Identify which cell holds the provided text, then report its (x, y) central coordinate. 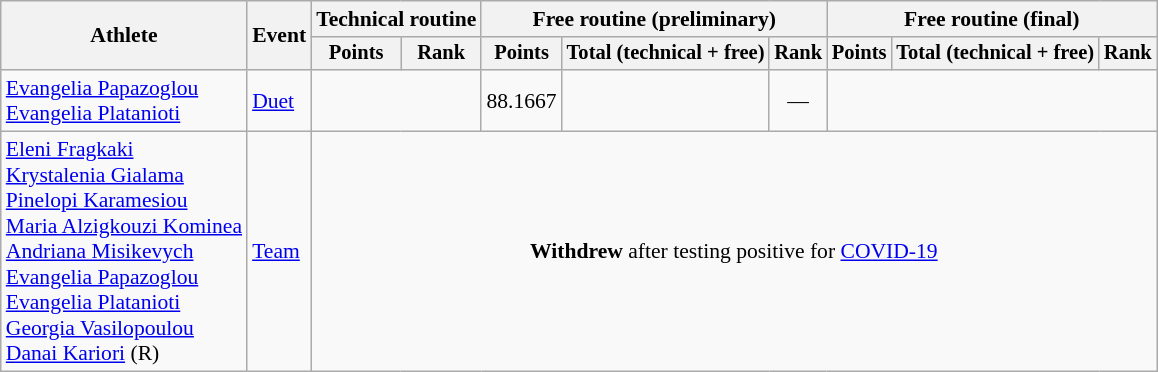
Technical routine (396, 19)
Withdrew ‌‌‌‌‌after testing positive for COVID-19 (734, 252)
Athlete (124, 36)
Free routine (final) (992, 19)
Event (279, 36)
— (798, 100)
Duet (279, 100)
Evangelia PapazoglouEvangelia Platanioti (124, 100)
Free routine (preliminary) (654, 19)
Team (279, 252)
88.1667 (521, 100)
